Pinpoint the cell where the given text exists, returning its (X, Y) midpoint coordinate. 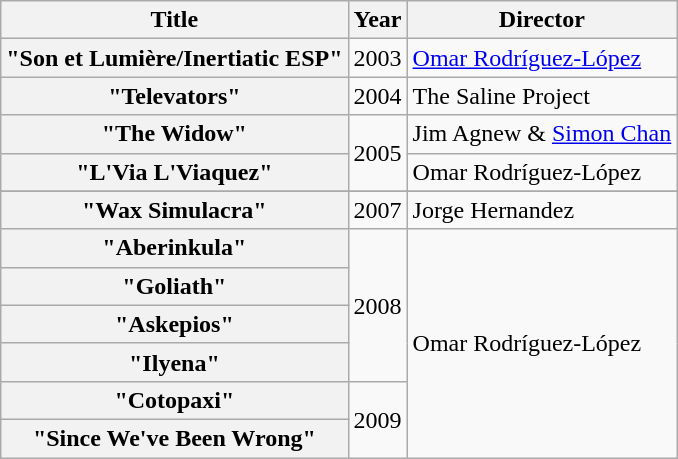
Jorge Hernandez (542, 210)
"Aberinkula" (174, 248)
"Son et Lumière/Inertiatic ESP" (174, 58)
2008 (378, 305)
Director (542, 20)
"Goliath" (174, 286)
Year (378, 20)
2004 (378, 96)
2005 (378, 153)
"Cotopaxi" (174, 400)
2003 (378, 58)
"Since We've Been Wrong" (174, 438)
2007 (378, 210)
"L'Via L'Viaquez" (174, 172)
"Askepios" (174, 324)
"The Widow" (174, 134)
The Saline Project (542, 96)
Title (174, 20)
"Ilyena" (174, 362)
"Televators" (174, 96)
Jim Agnew & Simon Chan (542, 134)
2009 (378, 419)
"Wax Simulacra" (174, 210)
